Detect which cell encompasses the target text, then output its (x, y) center coordinate. 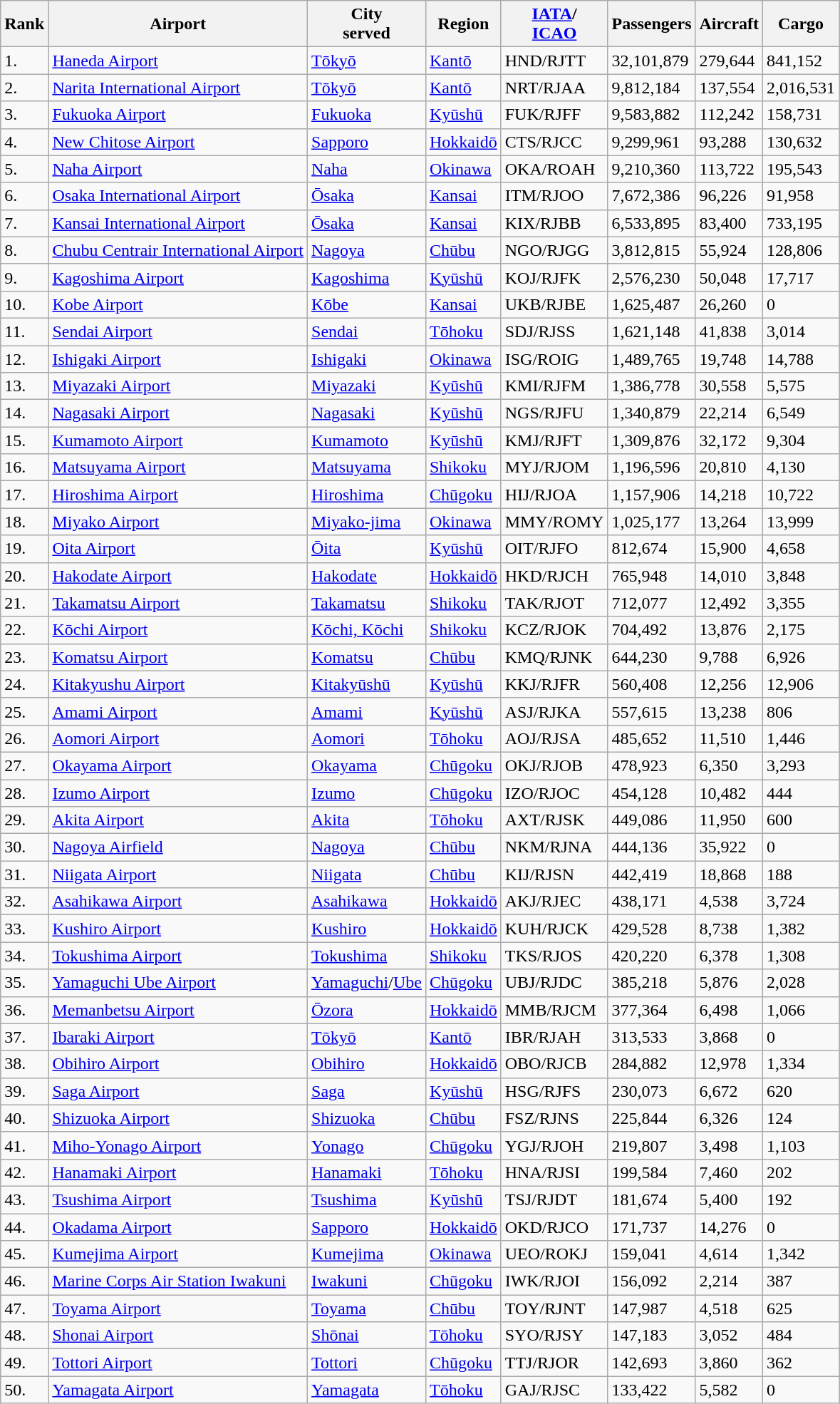
26,260 (730, 304)
192 (801, 1199)
4,538 (730, 902)
Sendai Airport (178, 331)
37. (24, 1037)
124 (801, 1118)
Kumejima (367, 1254)
Nagasaki (367, 413)
OKA/ROAH (554, 169)
Izumo Airport (178, 793)
1,342 (801, 1254)
3,848 (801, 576)
1,309,876 (651, 440)
44. (24, 1227)
Fukuoka (367, 115)
Kagoshima (367, 277)
1,025,177 (651, 522)
13. (24, 386)
Niigata (367, 874)
29. (24, 820)
IZO/RJOC (554, 793)
TKS/RJOS (554, 956)
NGS/RJFU (554, 413)
TAK/RJOT (554, 603)
SDJ/RJSS (554, 331)
733,195 (801, 223)
50. (24, 1390)
3,724 (801, 902)
1,066 (801, 1010)
Yamagata Airport (178, 1390)
1,334 (801, 1064)
Ōzora (367, 1010)
SYO/RJSY (554, 1336)
484 (801, 1336)
1,489,765 (651, 358)
28. (24, 793)
Sendai (367, 331)
Okayama (367, 765)
Shizuoka (367, 1118)
1,625,487 (651, 304)
43. (24, 1199)
Ibaraki Airport (178, 1037)
TOY/RJNT (554, 1308)
KUH/RJCK (554, 929)
FSZ/RJNS (554, 1118)
Kōbe (367, 304)
AXT/RJSK (554, 820)
765,948 (651, 576)
ITM/RJOO (554, 196)
40. (24, 1118)
812,674 (651, 549)
21. (24, 603)
Matsuyama (367, 468)
11,510 (730, 738)
Nagoya Airfield (178, 847)
30. (24, 847)
KIX/RJBB (554, 223)
31. (24, 874)
Kumamoto Airport (178, 440)
KCZ/RJOK (554, 630)
17. (24, 495)
GAJ/RJSC (554, 1390)
UEO/ROKJ (554, 1254)
12. (24, 358)
25. (24, 711)
10,722 (801, 495)
IBR/RJAH (554, 1037)
202 (801, 1172)
YGJ/RJOH (554, 1145)
Kagoshima Airport (178, 277)
45. (24, 1254)
NRT/RJAA (554, 88)
10. (24, 304)
Marine Corps Air Station Iwakuni (178, 1281)
444 (801, 793)
6,533,895 (651, 223)
5,400 (730, 1199)
4,658 (801, 549)
133,422 (651, 1390)
19. (24, 549)
91,958 (801, 196)
Haneda Airport (178, 61)
3,812,815 (651, 250)
6,498 (730, 1010)
142,693 (651, 1363)
MMB/RJCM (554, 1010)
6,378 (730, 956)
377,364 (651, 1010)
Okadama Airport (178, 1227)
13,264 (730, 522)
OKJ/RJOB (554, 765)
11. (24, 331)
130,632 (801, 142)
Okayama Airport (178, 765)
704,492 (651, 630)
Kitakyushu Airport (178, 684)
Oita Airport (178, 549)
12,256 (730, 684)
560,408 (651, 684)
6. (24, 196)
6,926 (801, 657)
Kōchi, Kōchi (367, 630)
Asahikawa (367, 902)
420,220 (651, 956)
Aomori (367, 738)
Hanamaki Airport (178, 1172)
Tsushima Airport (178, 1199)
7. (24, 223)
Saga Airport (178, 1091)
18,868 (730, 874)
7,460 (730, 1172)
442,419 (651, 874)
NKM/RJNA (554, 847)
1. (24, 61)
137,554 (730, 88)
22. (24, 630)
3,498 (730, 1145)
32. (24, 902)
Obihiro (367, 1064)
Toyama (367, 1308)
Passengers (651, 24)
Naha (367, 169)
FUK/RJFF (554, 115)
195,543 (801, 169)
Ōita (367, 549)
CTS/RJCC (554, 142)
4,130 (801, 468)
48. (24, 1336)
3,052 (730, 1336)
27. (24, 765)
TTJ/RJOR (554, 1363)
7,672,386 (651, 196)
34. (24, 956)
13,999 (801, 522)
6,549 (801, 413)
219,807 (651, 1145)
42. (24, 1172)
Takamatsu Airport (178, 603)
5,582 (730, 1390)
Cityserved (367, 24)
KIJ/RJSN (554, 874)
14,788 (801, 358)
HNA/RJSI (554, 1172)
1,308 (801, 956)
Hanamaki (367, 1172)
Aircraft (730, 24)
Kōchi Airport (178, 630)
478,923 (651, 765)
113,722 (730, 169)
18. (24, 522)
Tsushima (367, 1199)
444,136 (651, 847)
Miyako-jima (367, 522)
23. (24, 657)
Kobe Airport (178, 304)
11,950 (730, 820)
4,518 (730, 1308)
1,386,778 (651, 386)
3,860 (730, 1363)
24. (24, 684)
2,576,230 (651, 277)
Osaka International Airport (178, 196)
20,810 (730, 468)
50,048 (730, 277)
Niigata Airport (178, 874)
Yamaguchi/Ube (367, 983)
Aomori Airport (178, 738)
32,101,879 (651, 61)
Hakodate (367, 576)
387 (801, 1281)
41,838 (730, 331)
Asahikawa Airport (178, 902)
33. (24, 929)
112,242 (730, 115)
3. (24, 115)
32,172 (730, 440)
156,092 (651, 1281)
485,652 (651, 738)
3,868 (730, 1037)
14,010 (730, 576)
TSJ/RJDT (554, 1199)
Takamatsu (367, 603)
1,382 (801, 929)
Shizuoka Airport (178, 1118)
Iwakuni (367, 1281)
Yamagata (367, 1390)
2,175 (801, 630)
5,876 (730, 983)
Kushiro Airport (178, 929)
3,293 (801, 765)
New Chitose Airport (178, 142)
HND/RJTT (554, 61)
181,674 (651, 1199)
9,210,360 (651, 169)
MYJ/RJOM (554, 468)
38. (24, 1064)
AOJ/RJSA (554, 738)
UKB/RJBE (554, 304)
147,987 (651, 1308)
Nagasaki Airport (178, 413)
Ishigaki (367, 358)
Yamaguchi Ube Airport (178, 983)
Tottori (367, 1363)
17,717 (801, 277)
KKJ/RJFR (554, 684)
147,183 (651, 1336)
9,304 (801, 440)
HIJ/RJOA (554, 495)
14. (24, 413)
OIT/RJFO (554, 549)
19,748 (730, 358)
Miyazaki Airport (178, 386)
MMY/ROMY (554, 522)
HSG/RJFS (554, 1091)
Kushiro (367, 929)
4. (24, 142)
Naha Airport (178, 169)
199,584 (651, 1172)
3,014 (801, 331)
22,214 (730, 413)
6,672 (730, 1091)
557,615 (651, 711)
96,226 (730, 196)
41. (24, 1145)
39. (24, 1091)
449,086 (651, 820)
Cargo (801, 24)
171,737 (651, 1227)
ISG/ROIG (554, 358)
12,906 (801, 684)
Shonai Airport (178, 1336)
Kitakyūshū (367, 684)
Hakodate Airport (178, 576)
83,400 (730, 223)
16. (24, 468)
10,482 (730, 793)
9,583,882 (651, 115)
1,103 (801, 1145)
3,355 (801, 603)
30,558 (730, 386)
OBO/RJCB (554, 1064)
Region (463, 24)
8,738 (730, 929)
Kansai International Airport (178, 223)
20. (24, 576)
Tottori Airport (178, 1363)
14,218 (730, 495)
841,152 (801, 61)
Shōnai (367, 1336)
2. (24, 88)
1,446 (801, 738)
35,922 (730, 847)
806 (801, 711)
284,882 (651, 1064)
9,788 (730, 657)
IATA/ICAO (554, 24)
35. (24, 983)
225,844 (651, 1118)
230,073 (651, 1091)
Saga (367, 1091)
438,171 (651, 902)
8. (24, 250)
13,238 (730, 711)
KMI/RJFM (554, 386)
47. (24, 1308)
313,533 (651, 1037)
Komatsu Airport (178, 657)
ASJ/RJKA (554, 711)
Chubu Centrair International Airport (178, 250)
Tokushima Airport (178, 956)
46. (24, 1281)
KMQ/RJNK (554, 657)
454,128 (651, 793)
26. (24, 738)
6,326 (730, 1118)
13,876 (730, 630)
NGO/RJGG (554, 250)
15. (24, 440)
188 (801, 874)
AKJ/RJEC (554, 902)
93,288 (730, 142)
128,806 (801, 250)
49. (24, 1363)
625 (801, 1308)
5,575 (801, 386)
Matsuyama Airport (178, 468)
55,924 (730, 250)
2,028 (801, 983)
36. (24, 1010)
644,230 (651, 657)
1,196,596 (651, 468)
1,340,879 (651, 413)
1,157,906 (651, 495)
Rank (24, 24)
1,621,148 (651, 331)
362 (801, 1363)
Narita International Airport (178, 88)
5. (24, 169)
Miyazaki (367, 386)
158,731 (801, 115)
HKD/RJCH (554, 576)
KOJ/RJFK (554, 277)
712,077 (651, 603)
385,218 (651, 983)
Komatsu (367, 657)
9,299,961 (651, 142)
6,350 (730, 765)
Tokushima (367, 956)
Kumamoto (367, 440)
OKD/RJCO (554, 1227)
Miho-Yonago Airport (178, 1145)
Airport (178, 24)
2,214 (730, 1281)
620 (801, 1091)
Fukuoka Airport (178, 115)
279,644 (730, 61)
4,614 (730, 1254)
Miyako Airport (178, 522)
Hiroshima Airport (178, 495)
159,041 (651, 1254)
IWK/RJOI (554, 1281)
15,900 (730, 549)
Akita (367, 820)
KMJ/RJFT (554, 440)
14,276 (730, 1227)
12,978 (730, 1064)
Amami Airport (178, 711)
Izumo (367, 793)
Kumejima Airport (178, 1254)
429,528 (651, 929)
Toyama Airport (178, 1308)
UBJ/RJDC (554, 983)
12,492 (730, 603)
2,016,531 (801, 88)
9,812,184 (651, 88)
Akita Airport (178, 820)
Amami (367, 711)
Ishigaki Airport (178, 358)
Memanbetsu Airport (178, 1010)
Hiroshima (367, 495)
Obihiro Airport (178, 1064)
600 (801, 820)
9. (24, 277)
Yonago (367, 1145)
